From the cell containing the given text, extract its center point as (X, Y) coordinate. 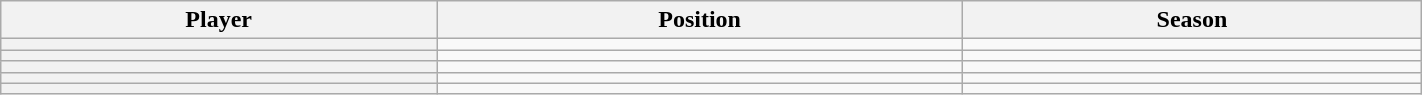
Player (219, 20)
Season (1192, 20)
Position (700, 20)
